Output the [X, Y] coordinate of the center of the cell containing the given text.  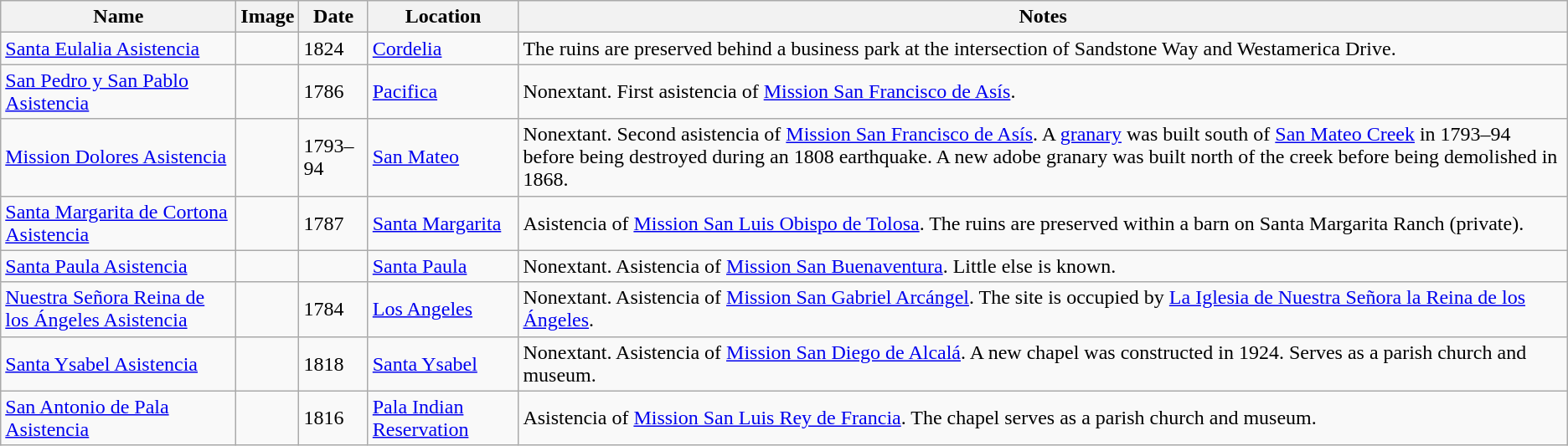
1787 [333, 223]
San Mateo [443, 157]
San Pedro y San Pablo Asistencia [119, 92]
1824 [333, 49]
Pala Indian Reservation [443, 418]
Santa Ysabel [443, 363]
Nonextant. Asistencia of Mission San Diego de Alcalá. A new chapel was constructed in 1924. Serves as a parish church and museum. [1043, 363]
Notes [1043, 17]
Santa Ysabel Asistencia [119, 363]
Pacifica [443, 92]
Asistencia of Mission San Luis Rey de Francia. The chapel serves as a parish church and museum. [1043, 418]
Cordelia [443, 49]
Name [119, 17]
1786 [333, 92]
Mission Dolores Asistencia [119, 157]
Santa Paula [443, 266]
Asistencia of Mission San Luis Obispo de Tolosa. The ruins are preserved within a barn on Santa Margarita Ranch (private). [1043, 223]
San Antonio de Pala Asistencia [119, 418]
The ruins are preserved behind a business park at the intersection of Sandstone Way and Westamerica Drive. [1043, 49]
Santa Margarita de Cortona Asistencia [119, 223]
1816 [333, 418]
Nonextant. Asistencia of Mission San Buenaventura. Little else is known. [1043, 266]
Nuestra Señora Reina de los Ángeles Asistencia [119, 310]
Date [333, 17]
Santa Margarita [443, 223]
Los Angeles [443, 310]
Nonextant. Asistencia of Mission San Gabriel Arcángel. The site is occupied by La Iglesia de Nuestra Señora la Reina de los Ángeles. [1043, 310]
Santa Eulalia Asistencia [119, 49]
Santa Paula Asistencia [119, 266]
Location [443, 17]
1793–94 [333, 157]
Nonextant. First asistencia of Mission San Francisco de Asís. [1043, 92]
Image [268, 17]
1818 [333, 363]
1784 [333, 310]
